Identify which cell holds the provided text, then report its (x, y) central coordinate. 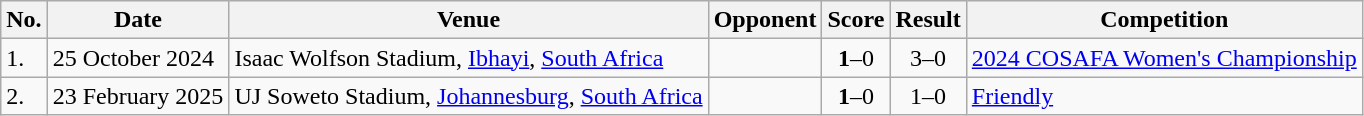
Date (138, 20)
No. (24, 20)
Result (928, 20)
23 February 2025 (138, 96)
3–0 (928, 58)
UJ Soweto Stadium, Johannesburg, South Africa (468, 96)
Venue (468, 20)
Opponent (765, 20)
Friendly (1164, 96)
25 October 2024 (138, 58)
Competition (1164, 20)
Isaac Wolfson Stadium, Ibhayi, South Africa (468, 58)
2024 COSAFA Women's Championship (1164, 58)
1. (24, 58)
2. (24, 96)
Score (856, 20)
